Locate the cell with the specified text and output its [x, y] center coordinate. 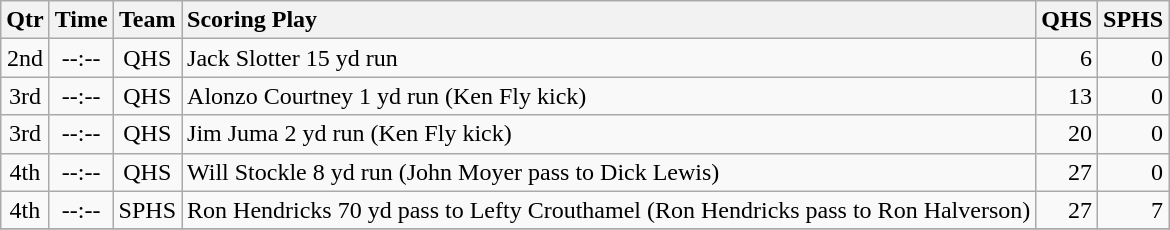
7 [1134, 210]
Jim Juma 2 yd run (Ken Fly kick) [609, 134]
6 [1067, 58]
Qtr [25, 20]
Team [147, 20]
Scoring Play [609, 20]
Alonzo Courtney 1 yd run (Ken Fly kick) [609, 96]
13 [1067, 96]
Will Stockle 8 yd run (John Moyer pass to Dick Lewis) [609, 172]
Ron Hendricks 70 yd pass to Lefty Crouthamel (Ron Hendricks pass to Ron Halverson) [609, 210]
Time [81, 20]
2nd [25, 58]
Jack Slotter 15 yd run [609, 58]
20 [1067, 134]
